Pinpoint the cell where the given text exists, returning its (X, Y) midpoint coordinate. 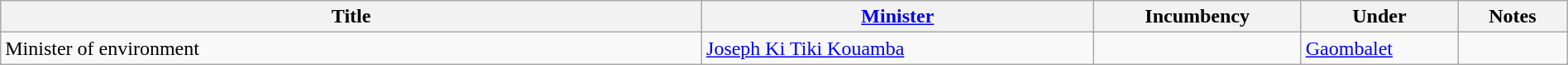
Under (1379, 17)
Notes (1513, 17)
Joseph Ki Tiki Kouamba (898, 48)
Minister (898, 17)
Incumbency (1198, 17)
Minister of environment (351, 48)
Title (351, 17)
Gaombalet (1379, 48)
